Locate the cell with the specified text and output its (X, Y) center coordinate. 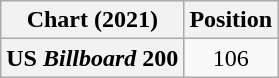
US Billboard 200 (92, 58)
Position (231, 20)
Chart (2021) (92, 20)
106 (231, 58)
